Extract the [x, y] coordinate from the center of the cell holding the provided text.  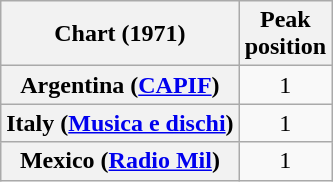
Argentina (CAPIF) [120, 85]
Peakposition [285, 34]
Chart (1971) [120, 34]
Mexico (Radio Mil) [120, 161]
Italy (Musica e dischi) [120, 123]
